Search for the cell housing the specified text and yield its [x, y] center coordinate. 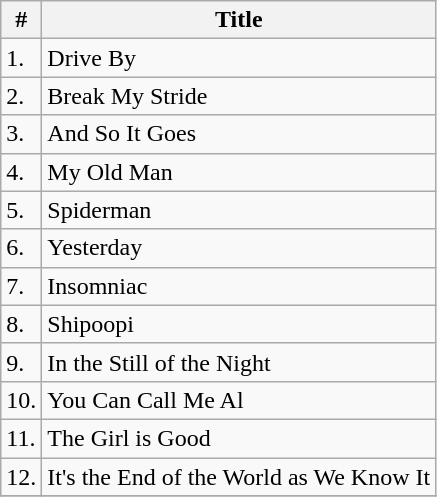
1. [22, 58]
12. [22, 477]
In the Still of the Night [239, 362]
My Old Man [239, 172]
It's the End of the World as We Know It [239, 477]
9. [22, 362]
10. [22, 400]
Insomniac [239, 286]
7. [22, 286]
3. [22, 134]
Spiderman [239, 210]
11. [22, 438]
Shipoopi [239, 324]
Title [239, 20]
You Can Call Me Al [239, 400]
4. [22, 172]
5. [22, 210]
Yesterday [239, 248]
Drive By [239, 58]
# [22, 20]
The Girl is Good [239, 438]
Break My Stride [239, 96]
2. [22, 96]
6. [22, 248]
8. [22, 324]
And So It Goes [239, 134]
